Extract the (X, Y) coordinate from the center of the cell holding the provided text.  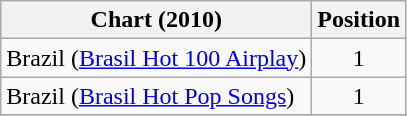
Chart (2010) (156, 20)
Position (359, 20)
Brazil (Brasil Hot 100 Airplay) (156, 58)
Brazil (Brasil Hot Pop Songs) (156, 96)
